For the text-containing cell, return its midpoint in (X, Y) coordinate format. 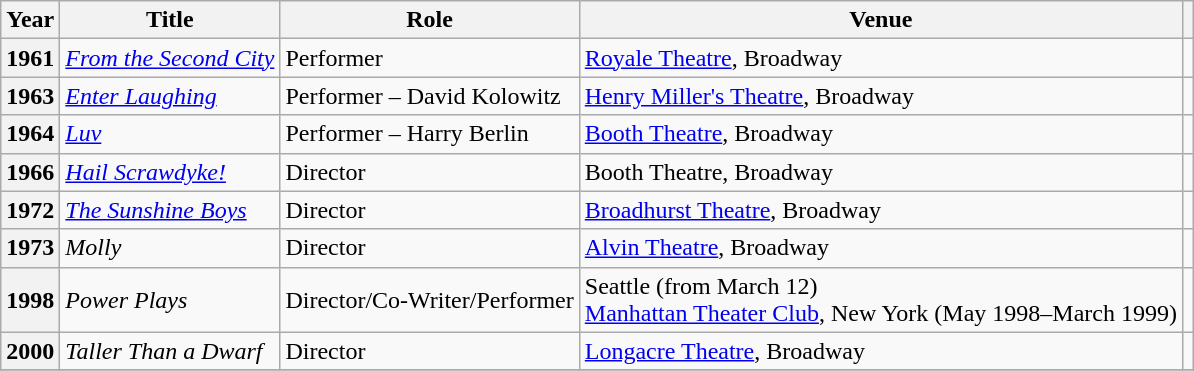
Power Plays (170, 300)
From the Second City (170, 58)
Henry Miller's Theatre, Broadway (880, 96)
Performer – David Kolowitz (430, 96)
Hail Scrawdyke! (170, 172)
The Sunshine Boys (170, 210)
Venue (880, 20)
1961 (30, 58)
Director/Co-Writer/Performer (430, 300)
Year (30, 20)
Seattle (from March 12) Manhattan Theater Club, New York (May 1998–March 1999) (880, 300)
1972 (30, 210)
Longacre Theatre, Broadway (880, 351)
Alvin Theatre, Broadway (880, 248)
1973 (30, 248)
1998 (30, 300)
1964 (30, 134)
Role (430, 20)
Royale Theatre, Broadway (880, 58)
1966 (30, 172)
Taller Than a Dwarf (170, 351)
Enter Laughing (170, 96)
1963 (30, 96)
Performer (430, 58)
Luv (170, 134)
Molly (170, 248)
Performer – Harry Berlin (430, 134)
2000 (30, 351)
Broadhurst Theatre, Broadway (880, 210)
Title (170, 20)
